From the cell containing the given text, extract its center point as [x, y] coordinate. 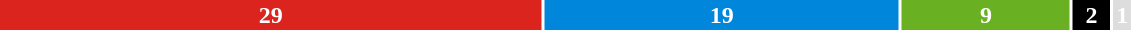
2 [1092, 15]
19 [722, 15]
9 [986, 15]
29 [270, 15]
